Determine the (X, Y) coordinate at the center of the cell enclosing the given text.  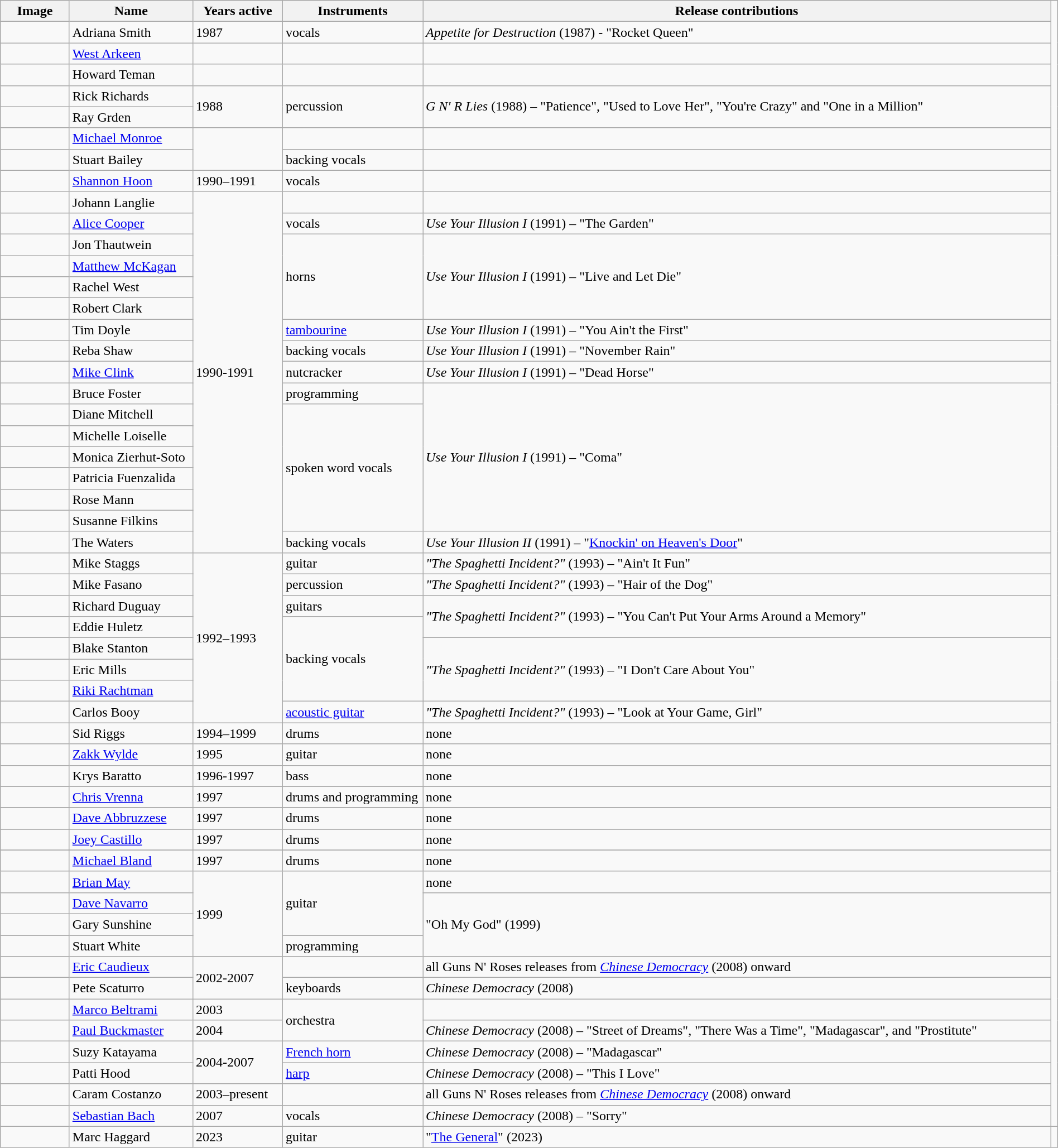
"The Spaghetti Incident?" (1993) – "Ain't It Fun" (737, 563)
1990–1991 (238, 181)
West Arkeen (131, 54)
"The Spaghetti Incident?" (1993) – "Hair of the Dog" (737, 584)
Eddie Huletz (131, 627)
Mike Staggs (131, 563)
guitars (353, 606)
Suzy Katayama (131, 1052)
Image (35, 11)
Bruce Foster (131, 393)
Jon Thautwein (131, 244)
"The Spaghetti Incident?" (1993) – "You Can't Put Your Arms Around a Memory" (737, 616)
Chinese Democracy (2008) – "Street of Dreams", "There Was a Time", "Madagascar", and "Prostitute" (737, 1031)
1990-1991 (238, 372)
Mike Clink (131, 372)
Ray Grden (131, 117)
acoustic guitar (353, 712)
1988 (238, 107)
Howard Teman (131, 75)
Marco Beltrami (131, 1010)
keyboards (353, 988)
orchestra (353, 1020)
1996-1997 (238, 776)
1992–1993 (238, 637)
Stuart Bailey (131, 160)
Sebastian Bach (131, 1116)
Michael Monroe (131, 138)
French horn (353, 1052)
Michelle Loiselle (131, 436)
2004-2007 (238, 1063)
1994–1999 (238, 733)
Joey Castillo (131, 839)
Use Your Illusion I (1991) – "November Rain" (737, 351)
Patricia Fuenzalida (131, 478)
Zakk Wylde (131, 755)
Richard Duguay (131, 606)
The Waters (131, 542)
2002-2007 (238, 978)
Chinese Democracy (2008) – "Sorry" (737, 1116)
Eric Mills (131, 670)
Brian May (131, 882)
Dave Abbruzzese (131, 818)
Name (131, 11)
Use Your Illusion I (1991) – "Live and Let Die" (737, 276)
2003–present (238, 1094)
Rachel West (131, 287)
Eric Caudieux (131, 967)
Krys Baratto (131, 776)
Chris Vrenna (131, 797)
Pete Scaturro (131, 988)
Gary Sunshine (131, 924)
Paul Buckmaster (131, 1031)
Blake Stanton (131, 649)
Rose Mann (131, 499)
"The Spaghetti Incident?" (1993) – "I Don't Care About You" (737, 670)
G N' R Lies (1988) – "Patience", "Used to Love Her", "You're Crazy" and "One in a Million" (737, 107)
Reba Shaw (131, 351)
Use Your Illusion I (1991) – "The Garden" (737, 223)
Susanne Filkins (131, 521)
Use Your Illusion II (1991) – "Knockin' on Heaven's Door" (737, 542)
Use Your Illusion I (1991) – "Dead Horse" (737, 372)
Chinese Democracy (2008) – "This I Love" (737, 1073)
harp (353, 1073)
horns (353, 276)
Stuart White (131, 946)
Release contributions (737, 11)
Riki Rachtman (131, 691)
2004 (238, 1031)
2007 (238, 1116)
1999 (238, 914)
Alice Cooper (131, 223)
Matthew McKagan (131, 266)
Appetite for Destruction (1987) - "Rocket Queen" (737, 32)
Use Your Illusion I (1991) – "You Ain't the First" (737, 330)
tambourine (353, 330)
Mike Fasano (131, 584)
nutcracker (353, 372)
Johann Langlie (131, 202)
spoken word vocals (353, 468)
2003 (238, 1010)
Diane Mitchell (131, 415)
Sid Riggs (131, 733)
Instruments (353, 11)
2023 (238, 1137)
"The General" (2023) (737, 1137)
Shannon Hoon (131, 181)
Years active (238, 11)
Robert Clark (131, 309)
"Oh My God" (1999) (737, 924)
Patti Hood (131, 1073)
Caram Costanzo (131, 1094)
bass (353, 776)
Michael Bland (131, 861)
"The Spaghetti Incident?" (1993) – "Look at Your Game, Girl" (737, 712)
Use Your Illusion I (1991) – "Coma" (737, 457)
Carlos Booy (131, 712)
Monica Zierhut-Soto (131, 457)
1995 (238, 755)
Chinese Democracy (2008) (737, 988)
1987 (238, 32)
Marc Haggard (131, 1137)
Tim Doyle (131, 330)
drums and programming (353, 797)
Rick Richards (131, 96)
Dave Navarro (131, 903)
Chinese Democracy (2008) – "Madagascar" (737, 1052)
Adriana Smith (131, 32)
